Output the [X, Y] coordinate of the center of the cell containing the given text.  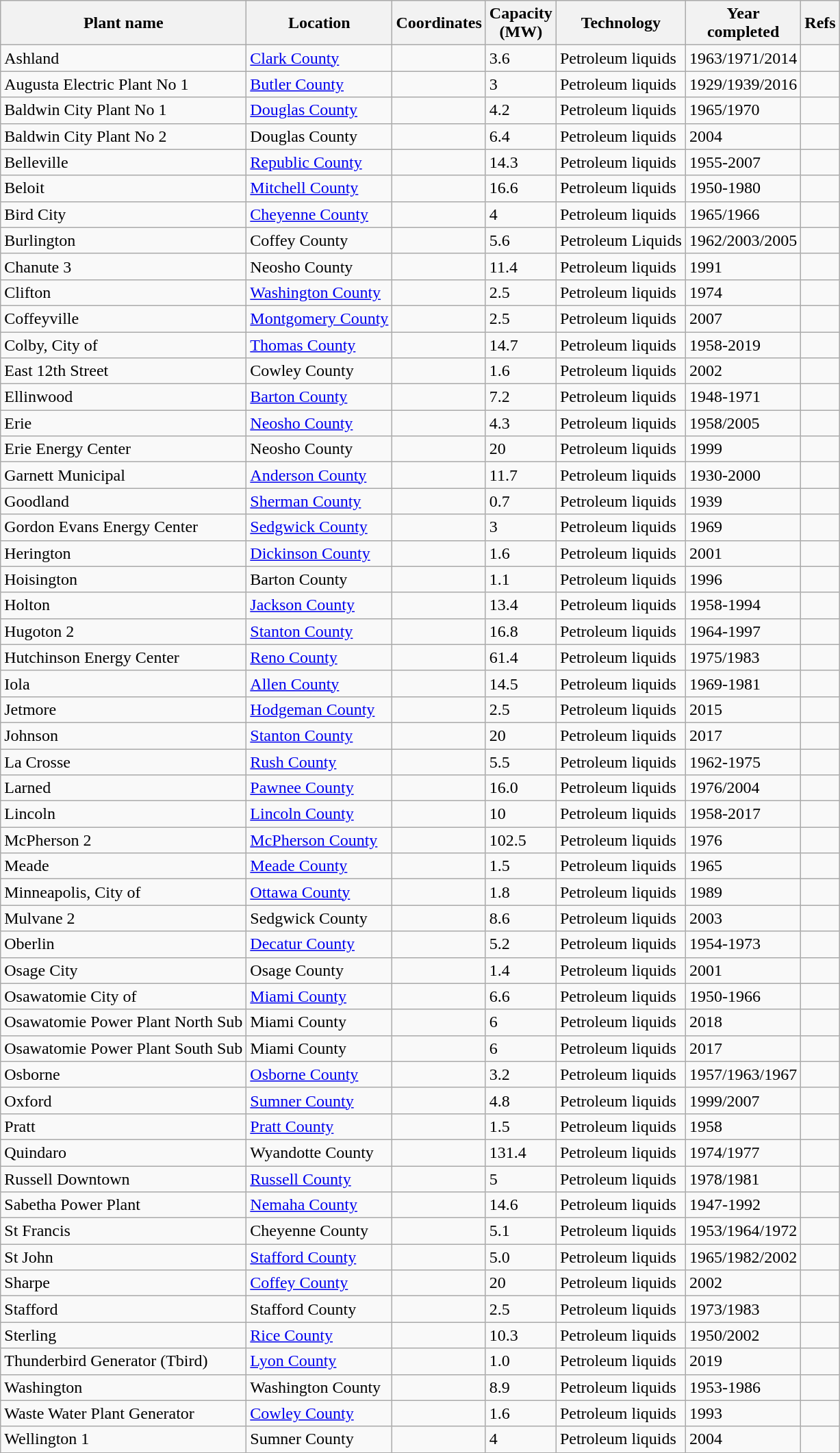
Nemaha County [319, 1205]
Reno County [319, 657]
Hugoton 2 [123, 631]
1958-1994 [743, 605]
Osawatomie Power Plant South Sub [123, 1048]
1957/1963/1967 [743, 1074]
McPherson County [319, 840]
1929/1939/2016 [743, 84]
1999 [743, 449]
Sterling [123, 1335]
2003 [743, 918]
Yearcompleted [743, 23]
5.2 [520, 944]
3.2 [520, 1074]
1930-2000 [743, 475]
0.7 [520, 501]
1965/1966 [743, 214]
Stafford [123, 1309]
Republic County [319, 162]
1965/1970 [743, 110]
Meade [123, 866]
Jetmore [123, 709]
2015 [743, 709]
1964-1997 [743, 631]
Rush County [319, 762]
Erie Energy Center [123, 449]
Lincoln [123, 814]
1962/2003/2005 [743, 240]
Thomas County [319, 344]
1954-1973 [743, 944]
1948-1971 [743, 397]
1969-1981 [743, 683]
Baldwin City Plant No 2 [123, 136]
1.8 [520, 892]
1965/1982/2002 [743, 1257]
1950-1966 [743, 996]
Lyon County [319, 1361]
Garnett Municipal [123, 475]
Colby, City of [123, 344]
1974 [743, 292]
1996 [743, 579]
Thunderbird Generator (Tbird) [123, 1361]
1.0 [520, 1361]
Plant name [123, 23]
10.3 [520, 1335]
Hodgeman County [319, 709]
La Crosse [123, 762]
4.3 [520, 423]
Johnson [123, 735]
2007 [743, 318]
Ottawa County [319, 892]
11.4 [520, 266]
St John [123, 1257]
Ashland [123, 58]
6.6 [520, 996]
Sabetha Power Plant [123, 1205]
Decatur County [319, 944]
Meade County [319, 866]
Refs [820, 23]
Augusta Electric Plant No 1 [123, 84]
1999/2007 [743, 1100]
Iola [123, 683]
1950/2002 [743, 1335]
16.6 [520, 188]
14.6 [520, 1205]
1976/2004 [743, 788]
4.8 [520, 1100]
Gordon Evans Energy Center [123, 527]
Erie [123, 423]
Petroleum Liquids [620, 240]
1947-1992 [743, 1205]
St Francis [123, 1231]
Coffeyville [123, 318]
2019 [743, 1361]
Holton [123, 605]
61.4 [520, 657]
Rice County [319, 1335]
8.6 [520, 918]
1963/1971/2014 [743, 58]
Ellinwood [123, 397]
Chanute 3 [123, 266]
Waste Water Plant Generator [123, 1413]
Hutchinson Energy Center [123, 657]
Lincoln County [319, 814]
Osborne County [319, 1074]
1991 [743, 266]
Osage County [319, 970]
Butler County [319, 84]
Russell Downtown [123, 1178]
1973/1983 [743, 1309]
Osborne [123, 1074]
Goodland [123, 501]
1.4 [520, 970]
Russell County [319, 1178]
Coordinates [439, 23]
11.7 [520, 475]
16.0 [520, 788]
5.1 [520, 1231]
Hoisington [123, 579]
1965 [743, 866]
1976 [743, 840]
16.8 [520, 631]
Jackson County [319, 605]
5.6 [520, 240]
Wellington 1 [123, 1439]
East 12th Street [123, 371]
1989 [743, 892]
10 [520, 814]
Pawnee County [319, 788]
102.5 [520, 840]
1958-2017 [743, 814]
Capacity(MW) [520, 23]
Mitchell County [319, 188]
McPherson 2 [123, 840]
13.4 [520, 605]
Bird City [123, 214]
Clifton [123, 292]
1955-2007 [743, 162]
5.5 [520, 762]
1939 [743, 501]
1958/2005 [743, 423]
14.7 [520, 344]
Osage City [123, 970]
Osawatomie City of [123, 996]
1962-1975 [743, 762]
1950-1980 [743, 188]
Oberlin [123, 944]
Quindaro [123, 1152]
1.1 [520, 579]
1974/1977 [743, 1152]
Montgomery County [319, 318]
1958 [743, 1126]
Allen County [319, 683]
5.0 [520, 1257]
Osawatomie Power Plant North Sub [123, 1022]
Larned [123, 788]
Clark County [319, 58]
Technology [620, 23]
8.9 [520, 1387]
4.2 [520, 110]
Burlington [123, 240]
Anderson County [319, 475]
14.5 [520, 683]
1978/1981 [743, 1178]
Pratt [123, 1126]
1993 [743, 1413]
1953/1964/1972 [743, 1231]
2018 [743, 1022]
Location [319, 23]
1953-1986 [743, 1387]
Oxford [123, 1100]
5 [520, 1178]
Sharpe [123, 1283]
131.4 [520, 1152]
14.3 [520, 162]
Herington [123, 553]
Dickinson County [319, 553]
1969 [743, 527]
Baldwin City Plant No 1 [123, 110]
Pratt County [319, 1126]
Beloit [123, 188]
Minneapolis, City of [123, 892]
Wyandotte County [319, 1152]
3.6 [520, 58]
Mulvane 2 [123, 918]
Sherman County [319, 501]
6.4 [520, 136]
1958-2019 [743, 344]
Belleville [123, 162]
7.2 [520, 397]
Washington [123, 1387]
1975/1983 [743, 657]
